Provide the (x, y) coordinate of the cell's center where the given text is located.  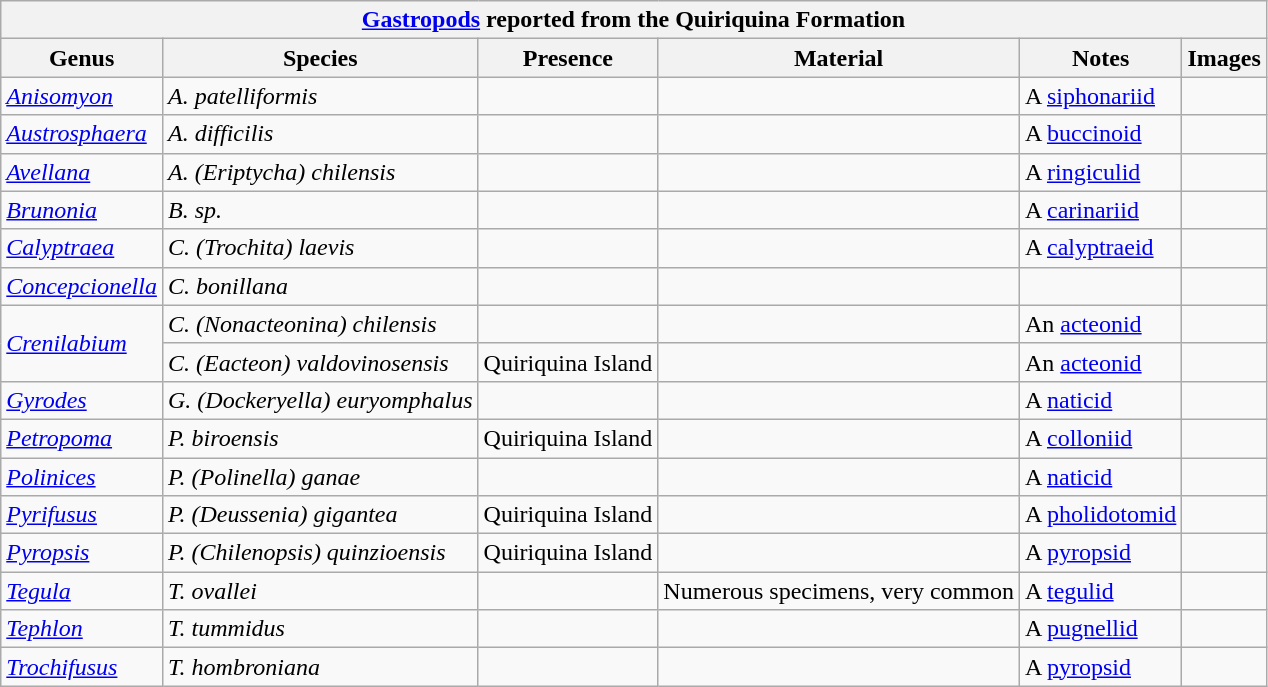
Genus (82, 58)
Tegula (82, 591)
Images (1224, 58)
Avellana (82, 172)
Calyptraea (82, 248)
A. (Eriptycha) chilensis (320, 172)
A siphonariid (1100, 96)
Anisomyon (82, 96)
Pyropsis (82, 553)
Presence (568, 58)
P. (Polinella) ganae (320, 477)
P. (Chilenopsis) quinzioensis (320, 553)
P. (Deussenia) gigantea (320, 515)
C. (Trochita) laevis (320, 248)
Trochifusus (82, 667)
Notes (1100, 58)
Material (839, 58)
Concepcionella (82, 286)
T. tummidus (320, 629)
T. hombroniana (320, 667)
A calyptraeid (1100, 248)
Pyrifusus (82, 515)
Brunonia (82, 210)
T. ovallei (320, 591)
C. (Nonacteonina) chilensis (320, 324)
Gastropods reported from the Quiriquina Formation (634, 20)
A pholidotomid (1100, 515)
Petropoma (82, 438)
A ringiculid (1100, 172)
A tegulid (1100, 591)
B. sp. (320, 210)
Species (320, 58)
Polinices (82, 477)
A pugnellid (1100, 629)
Numerous specimens, very common (839, 591)
A. patelliformis (320, 96)
G. (Dockeryella) euryomphalus (320, 400)
C. bonillana (320, 286)
A buccinoid (1100, 134)
Gyrodes (82, 400)
Tephlon (82, 629)
Crenilabium (82, 343)
P. biroensis (320, 438)
A carinariid (1100, 210)
C. (Eacteon) valdovinosensis (320, 362)
A colloniid (1100, 438)
A. difficilis (320, 134)
Austrosphaera (82, 134)
